Return the [X, Y] coordinate for the center point of the cell that contains the specified text.  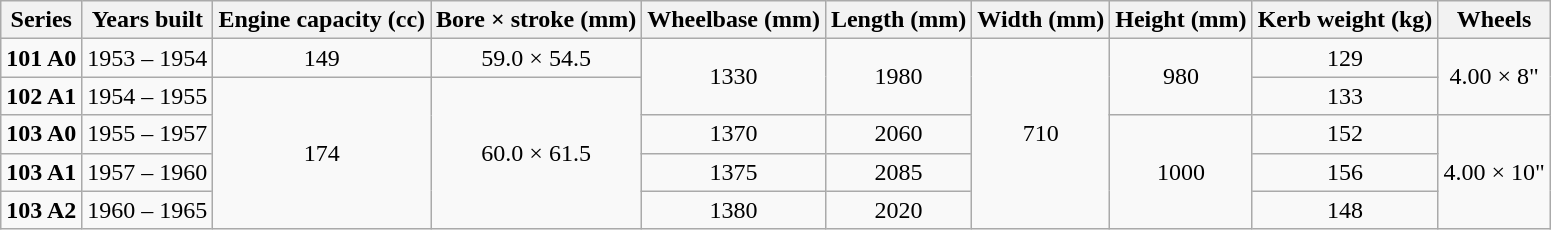
4.00 × 8" [1494, 77]
Wheels [1494, 20]
Series [42, 20]
152 [1345, 134]
101 A0 [42, 58]
149 [322, 58]
Years built [148, 20]
Length (mm) [898, 20]
Height (mm) [1181, 20]
4.00 × 10" [1494, 172]
1957 – 1960 [148, 172]
103 A0 [42, 134]
1980 [898, 77]
1330 [734, 77]
1380 [734, 210]
59.0 × 54.5 [536, 58]
156 [1345, 172]
133 [1345, 96]
Engine capacity (cc) [322, 20]
Kerb weight (kg) [1345, 20]
1375 [734, 172]
2020 [898, 210]
102 A1 [42, 96]
148 [1345, 210]
103 A1 [42, 172]
1370 [734, 134]
2085 [898, 172]
710 [1041, 134]
129 [1345, 58]
1953 – 1954 [148, 58]
60.0 × 61.5 [536, 153]
174 [322, 153]
2060 [898, 134]
103 A2 [42, 210]
Bore × stroke (mm) [536, 20]
1955 – 1957 [148, 134]
Wheelbase (mm) [734, 20]
980 [1181, 77]
1960 – 1965 [148, 210]
Width (mm) [1041, 20]
1000 [1181, 172]
1954 – 1955 [148, 96]
